Detect which cell encompasses the target text, then output its [x, y] center coordinate. 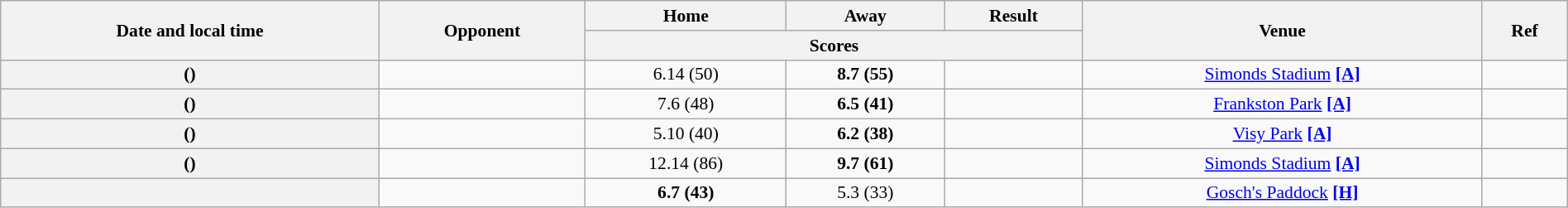
7.6 (48) [686, 104]
8.7 (55) [865, 75]
5.3 (33) [865, 193]
5.10 (40) [686, 134]
6.7 (43) [686, 193]
Frankston Park [A] [1282, 104]
Gosch's Paddock [H] [1282, 193]
6.2 (38) [865, 134]
Result [1014, 16]
9.7 (61) [865, 163]
Away [865, 16]
Visy Park [A] [1282, 134]
Home [686, 16]
Scores [834, 46]
6.14 (50) [686, 75]
Date and local time [190, 30]
Opponent [481, 30]
Ref [1525, 30]
Venue [1282, 30]
6.5 (41) [865, 104]
12.14 (86) [686, 163]
